Capture the cell that displays the provided text and extract its (X, Y) central coordinate. 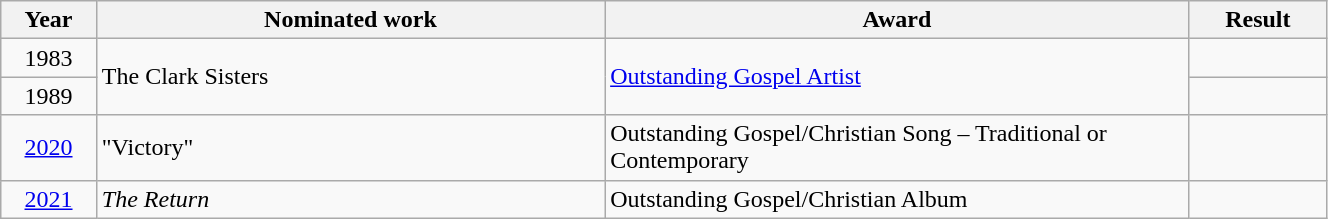
Outstanding Gospel/Christian Song – Traditional or Contemporary (898, 148)
Award (898, 20)
"Victory" (350, 148)
Outstanding Gospel Artist (898, 77)
2021 (49, 199)
Result (1258, 20)
Nominated work (350, 20)
Year (49, 20)
Outstanding Gospel/Christian Album (898, 199)
The Clark Sisters (350, 77)
The Return (350, 199)
2020 (49, 148)
1983 (49, 58)
1989 (49, 96)
